Provide the (x, y) coordinate of the cell's center where the given text is located.  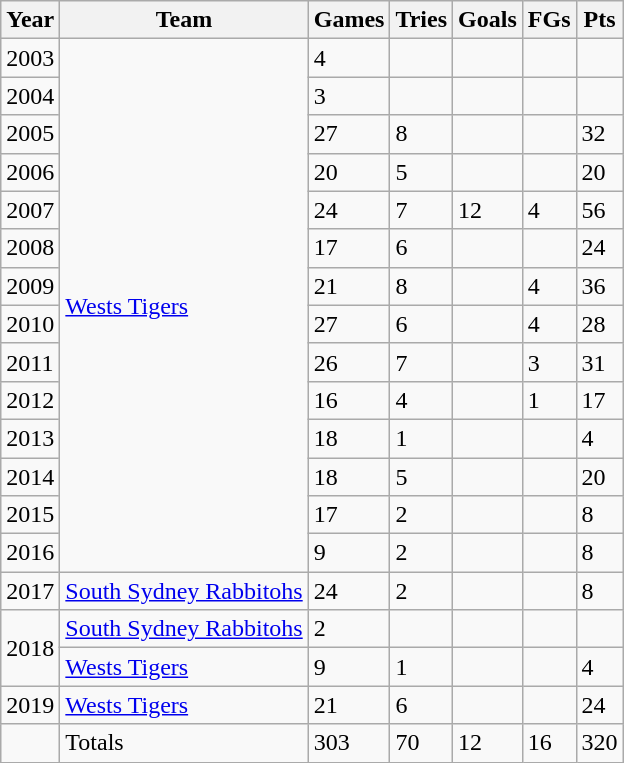
28 (600, 324)
Games (349, 20)
2018 (30, 648)
70 (422, 743)
FGs (549, 20)
2009 (30, 286)
303 (349, 743)
2012 (30, 400)
Pts (600, 20)
320 (600, 743)
2003 (30, 58)
26 (349, 362)
2017 (30, 591)
2019 (30, 705)
2011 (30, 362)
Tries (422, 20)
2004 (30, 96)
Goals (488, 20)
2006 (30, 172)
36 (600, 286)
Year (30, 20)
32 (600, 134)
Totals (184, 743)
2010 (30, 324)
2016 (30, 553)
2008 (30, 248)
31 (600, 362)
2015 (30, 515)
2013 (30, 438)
2014 (30, 477)
2005 (30, 134)
Team (184, 20)
2007 (30, 210)
56 (600, 210)
